Search for the cell housing the specified text and yield its [x, y] center coordinate. 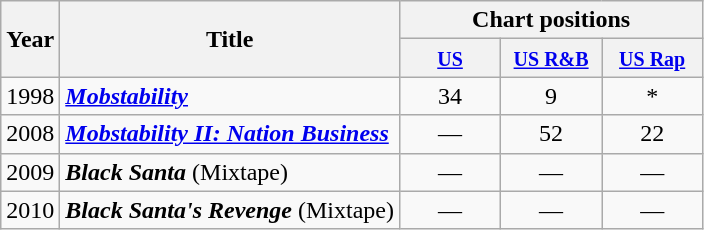
2010 [30, 210]
2008 [30, 134]
22 [652, 134]
US [450, 58]
US R&B [552, 58]
US Rap [652, 58]
34 [450, 96]
Black Santa (Mixtape) [230, 172]
* [652, 96]
Title [230, 39]
Mobstability II: Nation Business [230, 134]
52 [552, 134]
Black Santa's Revenge (Mixtape) [230, 210]
Chart positions [552, 20]
Mobstability [230, 96]
9 [552, 96]
2009 [30, 172]
Year [30, 39]
1998 [30, 96]
